Capture the cell that displays the provided text and extract its (X, Y) central coordinate. 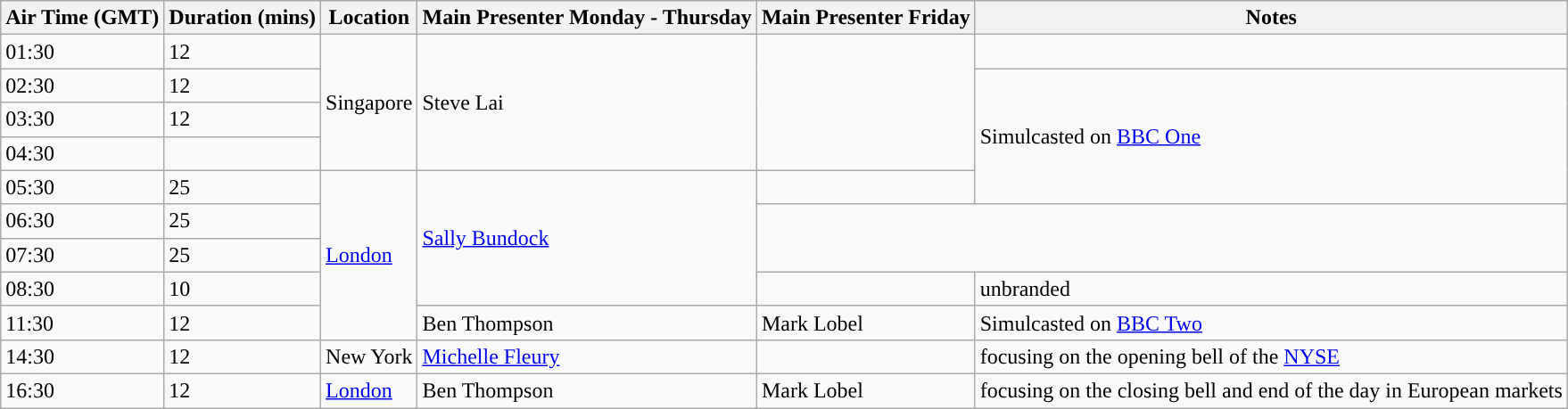
11:30 (82, 323)
Duration (mins) (243, 18)
Notes (1271, 18)
focusing on the closing bell and end of the day in European markets (1271, 390)
06:30 (82, 221)
08:30 (82, 289)
Simulcasted on BBC Two (1271, 323)
01:30 (82, 52)
Main Presenter Monday - Thursday (587, 18)
Steve Lai (587, 102)
10 (243, 289)
05:30 (82, 187)
04:30 (82, 153)
Air Time (GMT) (82, 18)
Singapore (369, 102)
16:30 (82, 390)
02:30 (82, 86)
14:30 (82, 356)
Sally Bundock (587, 238)
Michelle Fleury (587, 356)
New York (369, 356)
Main Presenter Friday (865, 18)
07:30 (82, 255)
03:30 (82, 119)
unbranded (1271, 289)
Simulcasted on BBC One (1271, 136)
focusing on the opening bell of the NYSE (1271, 356)
Location (369, 18)
